Provide the (X, Y) coordinate of the cell's center where the given text is located.  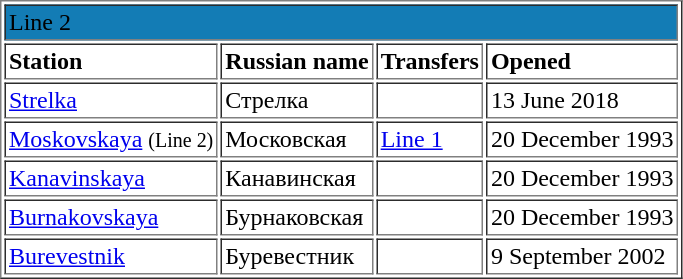
13 June 2018 (582, 100)
Стрелка (297, 100)
Opened (582, 62)
Kanavinskaya (110, 178)
9 September 2002 (582, 256)
Line 2 (340, 22)
Burevestnik (110, 256)
Буревестник (297, 256)
Канавинская (297, 178)
Transfers (430, 62)
Burnakovskaya (110, 218)
Strelka (110, 100)
Московская (297, 140)
Line 1 (430, 140)
Бурнаковская (297, 218)
Moskovskaya (Line 2) (110, 140)
Station (110, 62)
Russian name (297, 62)
